Return the [x, y] coordinate for the center point of the cell that contains the specified text.  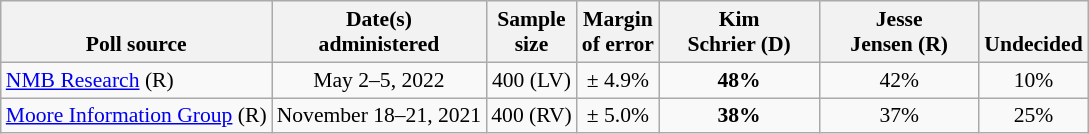
42% [899, 80]
10% [1033, 80]
38% [739, 116]
400 (LV) [532, 80]
NMB Research (R) [136, 80]
Date(s)administered [380, 32]
JesseJensen (R) [899, 32]
400 (RV) [532, 116]
May 2–5, 2022 [380, 80]
37% [899, 116]
48% [739, 80]
Moore Information Group (R) [136, 116]
Poll source [136, 32]
± 4.9% [618, 80]
± 5.0% [618, 116]
Samplesize [532, 32]
Marginof error [618, 32]
KimSchrier (D) [739, 32]
November 18–21, 2021 [380, 116]
25% [1033, 116]
Undecided [1033, 32]
